Search for the cell housing the specified text and yield its (X, Y) center coordinate. 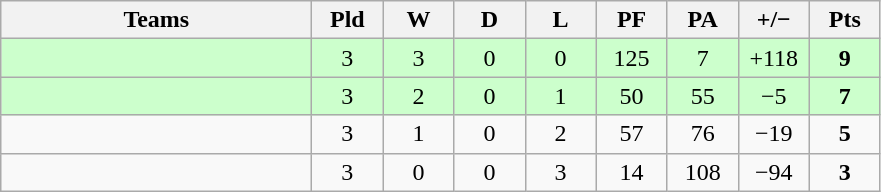
L (560, 20)
55 (702, 96)
−94 (774, 172)
W (418, 20)
D (490, 20)
Pld (348, 20)
+118 (774, 58)
76 (702, 134)
108 (702, 172)
−5 (774, 96)
−19 (774, 134)
125 (632, 58)
57 (632, 134)
50 (632, 96)
5 (844, 134)
PF (632, 20)
Pts (844, 20)
+/− (774, 20)
Teams (156, 20)
PA (702, 20)
9 (844, 58)
14 (632, 172)
